From the cell containing the given text, extract its center point as (x, y) coordinate. 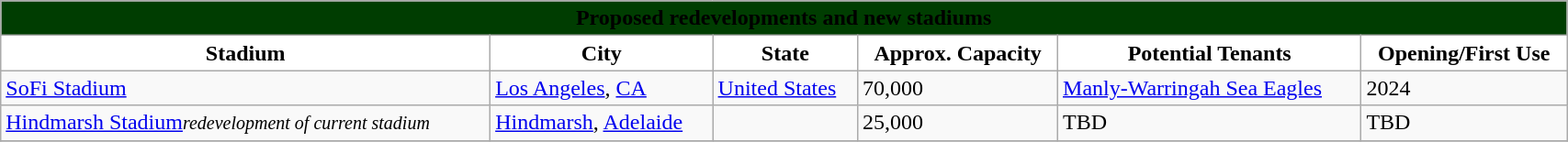
Potential Tenants (1210, 53)
State (785, 53)
City (602, 53)
United States (785, 88)
25,000 (958, 123)
2024 (1464, 88)
70,000 (958, 88)
Los Angeles, CA (602, 88)
Opening/First Use (1464, 53)
Hindmarsh, Adelaide (602, 123)
Stadium (246, 53)
Proposed redevelopments and new stadiums (784, 18)
SoFi Stadium (246, 88)
Approx. Capacity (958, 53)
Hindmarsh Stadiumredevelopment of current stadium (246, 123)
Manly-Warringah Sea Eagles (1210, 88)
